Scan for the cell matching the given text and deliver its [X, Y] coordinate at center. 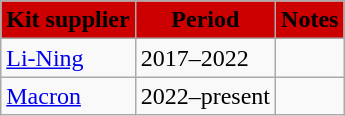
Kit supplier [68, 20]
2017–2022 [205, 58]
Period [205, 20]
Li-Ning [68, 58]
Notes [310, 20]
Macron [68, 96]
2022–present [205, 96]
